Output the [x, y] coordinate of the center of the cell containing the given text.  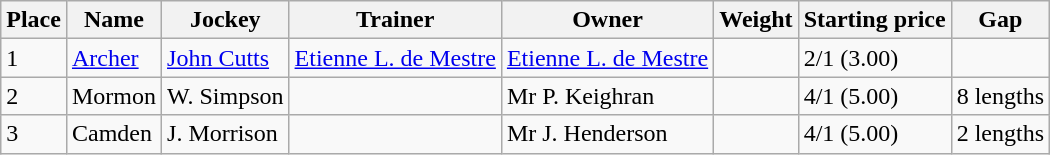
John Cutts [226, 58]
2 lengths [1000, 134]
Jockey [226, 20]
Weight [756, 20]
2/1 (3.00) [874, 58]
Mr J. Henderson [607, 134]
Trainer [395, 20]
Camden [114, 134]
8 lengths [1000, 96]
Place [34, 20]
Owner [607, 20]
3 [34, 134]
Name [114, 20]
J. Morrison [226, 134]
1 [34, 58]
W. Simpson [226, 96]
Mr P. Keighran [607, 96]
Mormon [114, 96]
Gap [1000, 20]
Starting price [874, 20]
2 [34, 96]
Archer [114, 58]
